For the text-containing cell, return its midpoint in (x, y) coordinate format. 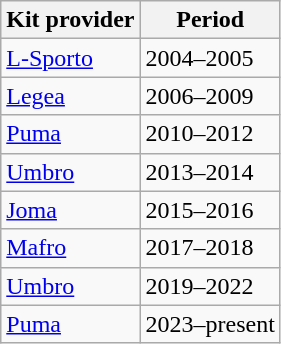
2015–2016 (210, 210)
Period (210, 20)
Joma (70, 210)
2004–2005 (210, 58)
2013–2014 (210, 172)
2006–2009 (210, 96)
Legea (70, 96)
2023–present (210, 324)
2019–2022 (210, 286)
L-Sporto (70, 58)
Mafro (70, 248)
2010–2012 (210, 134)
Kit provider (70, 20)
2017–2018 (210, 248)
